For the text-containing cell, return its midpoint in [x, y] coordinate format. 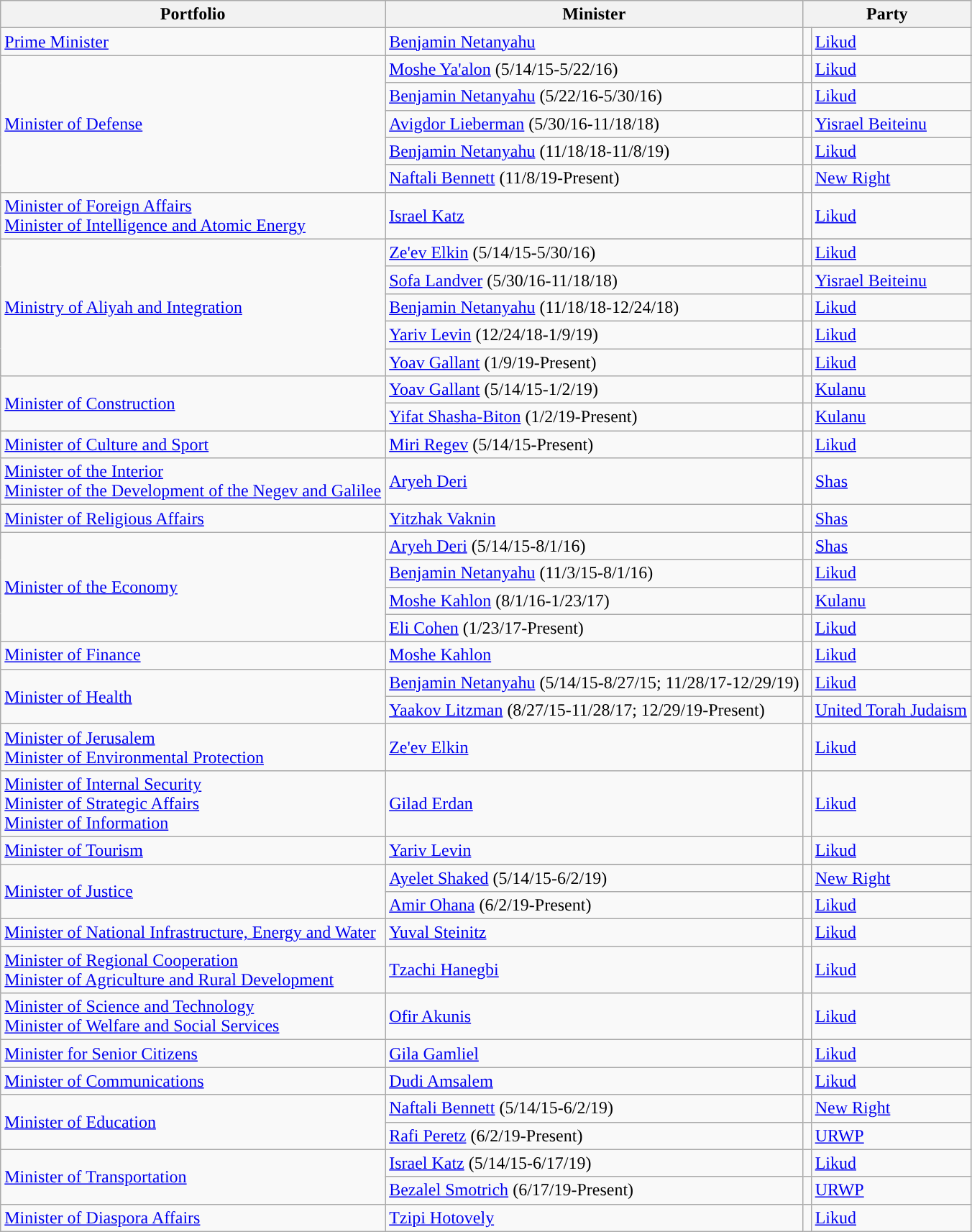
Prime Minister [193, 42]
Tzipi Hotovely [594, 1218]
Minister of Finance [193, 655]
Ze'ev Elkin (5/14/15-5/30/16) [594, 252]
Aryeh Deri (5/14/15-8/1/16) [594, 546]
Tzachi Hanegbi [594, 969]
Israel Katz (5/14/15-6/17/19) [594, 1163]
Dudi Amsalem [594, 1081]
Minister of Science and TechnologyMinister of Welfare and Social Services [193, 1017]
Minister [594, 14]
Minister of Communications [193, 1081]
Avigdor Lieberman (5/30/16-11/18/18) [594, 124]
Yoav Gallant (1/9/19-Present) [594, 362]
Moshe Kahlon (8/1/16-1/23/17) [594, 601]
Benjamin Netanyahu [594, 42]
Yariv Levin [594, 850]
Ze'ev Elkin [594, 747]
Minister of Foreign Affairs Minister of Intelligence and Atomic Energy [193, 216]
Eli Cohen (1/23/17-Present) [594, 628]
Ministry of Aliyah and Integration [193, 307]
Minister of Transportation [193, 1177]
Minister of Education [193, 1122]
Bezalel Smotrich (6/17/19-Present) [594, 1190]
Minister of JerusalemMinister of Environmental Protection [193, 747]
Amir Ohana (6/2/19-Present) [594, 905]
Gilad Erdan [594, 803]
Benjamin Netanyahu (5/14/15-8/27/15; 11/28/17-12/29/19) [594, 683]
Naftali Bennett (11/8/19-Present) [594, 178]
Minister of Health [193, 696]
Minister of Internal SecurityMinister of Strategic AffairsMinister of Information [193, 803]
Sofa Landver (5/30/16-11/18/18) [594, 280]
Naftali Bennett (5/14/15-6/2/19) [594, 1108]
Party [887, 14]
Ayelet Shaked (5/14/15-6/2/19) [594, 878]
Minister of the Economy [193, 587]
Ofir Akunis [594, 1017]
Yifat Shasha-Biton (1/2/19-Present) [594, 417]
Minister of Construction [193, 403]
Yariv Levin (12/24/18-1/9/19) [594, 334]
Minister of Religious Affairs [193, 519]
Minister of the InteriorMinister of the Development of the Negev and Galilee [193, 482]
Yuval Steinitz [594, 933]
Rafi Peretz (6/2/19-Present) [594, 1136]
Benjamin Netanyahu (5/22/16-5/30/16) [594, 96]
Moshe Ya'alon (5/14/15-5/22/16) [594, 69]
Benjamin Netanyahu (11/18/18-11/8/19) [594, 151]
Moshe Kahlon [594, 655]
United Torah Judaism [891, 710]
Israel Katz [594, 216]
Miri Regev (5/14/15-Present) [594, 444]
Aryeh Deri [594, 482]
Yaakov Litzman (8/27/15-11/28/17; 12/29/19-Present) [594, 710]
Minister of Tourism [193, 850]
Benjamin Netanyahu (11/3/15-8/1/16) [594, 573]
Minister for Senior Citizens [193, 1054]
Minister of Defense [193, 124]
Minister of Justice [193, 892]
Minister of Culture and Sport [193, 444]
Minister of Diaspora Affairs [193, 1218]
Minister of National Infrastructure, Energy and Water [193, 933]
Yoav Gallant (5/14/15-1/2/19) [594, 390]
Gila Gamliel [594, 1054]
Yitzhak Vaknin [594, 519]
Benjamin Netanyahu (11/18/18-12/24/18) [594, 307]
Minister of Regional CooperationMinister of Agriculture and Rural Development [193, 969]
Portfolio [193, 14]
